Identify which cell holds the provided text, then report its [x, y] central coordinate. 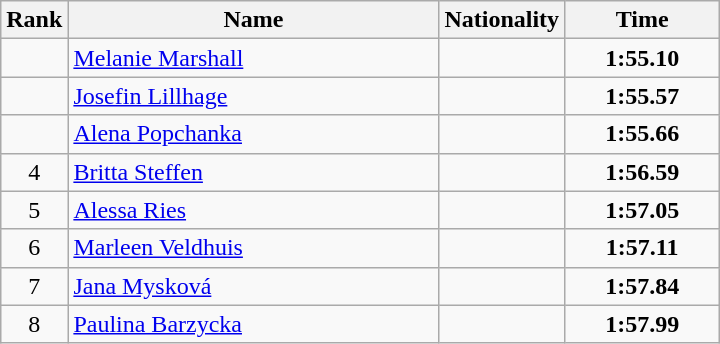
5 [34, 210]
8 [34, 324]
Nationality [502, 20]
Josefin Lillhage [254, 96]
1:55.66 [642, 134]
Jana Mysková [254, 286]
1:56.59 [642, 172]
4 [34, 172]
1:57.99 [642, 324]
1:57.84 [642, 286]
Melanie Marshall [254, 58]
1:55.57 [642, 96]
6 [34, 248]
Time [642, 20]
Britta Steffen [254, 172]
Rank [34, 20]
7 [34, 286]
1:57.11 [642, 248]
Paulina Barzycka [254, 324]
Name [254, 20]
1:55.10 [642, 58]
Alessa Ries [254, 210]
1:57.05 [642, 210]
Alena Popchanka [254, 134]
Marleen Veldhuis [254, 248]
